For the text-containing cell, return its midpoint in (x, y) coordinate format. 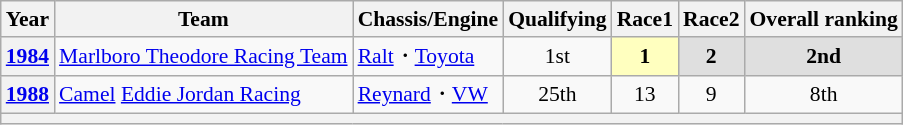
Race2 (711, 19)
Overall ranking (824, 19)
1988 (28, 94)
8th (824, 94)
25th (557, 94)
Chassis/Engine (428, 19)
Ralt・Toyota (428, 56)
9 (711, 94)
1st (557, 56)
Reynard・VW (428, 94)
13 (645, 94)
Marlboro Theodore Racing Team (204, 56)
2nd (824, 56)
Camel Eddie Jordan Racing (204, 94)
Year (28, 19)
2 (711, 56)
1 (645, 56)
Team (204, 19)
Qualifying (557, 19)
Race1 (645, 19)
1984 (28, 56)
